Extract the (X, Y) coordinate from the center of the cell holding the provided text.  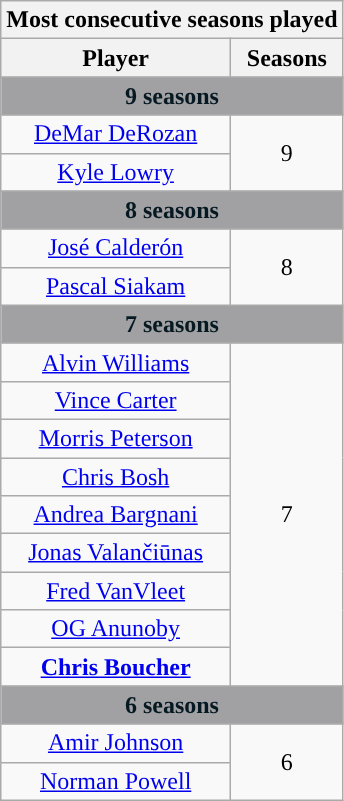
9 (288, 153)
Chris Bosh (116, 477)
8 seasons (172, 210)
Pascal Siakam (116, 286)
9 seasons (172, 96)
Vince Carter (116, 400)
Amir Johnson (116, 743)
José Calderón (116, 248)
Player (116, 58)
Norman Powell (116, 781)
8 (288, 267)
OG Anunoby (116, 629)
Chris Boucher (116, 667)
Fred VanVleet (116, 591)
Morris Peterson (116, 438)
Jonas Valančiūnas (116, 553)
Kyle Lowry (116, 172)
6 seasons (172, 705)
DeMar DeRozan (116, 134)
7 seasons (172, 324)
Alvin Williams (116, 362)
7 (288, 514)
Most consecutive seasons played (172, 20)
6 (288, 762)
Andrea Bargnani (116, 515)
Seasons (288, 58)
